Pinpoint the cell where the given text exists, returning its [X, Y] midpoint coordinate. 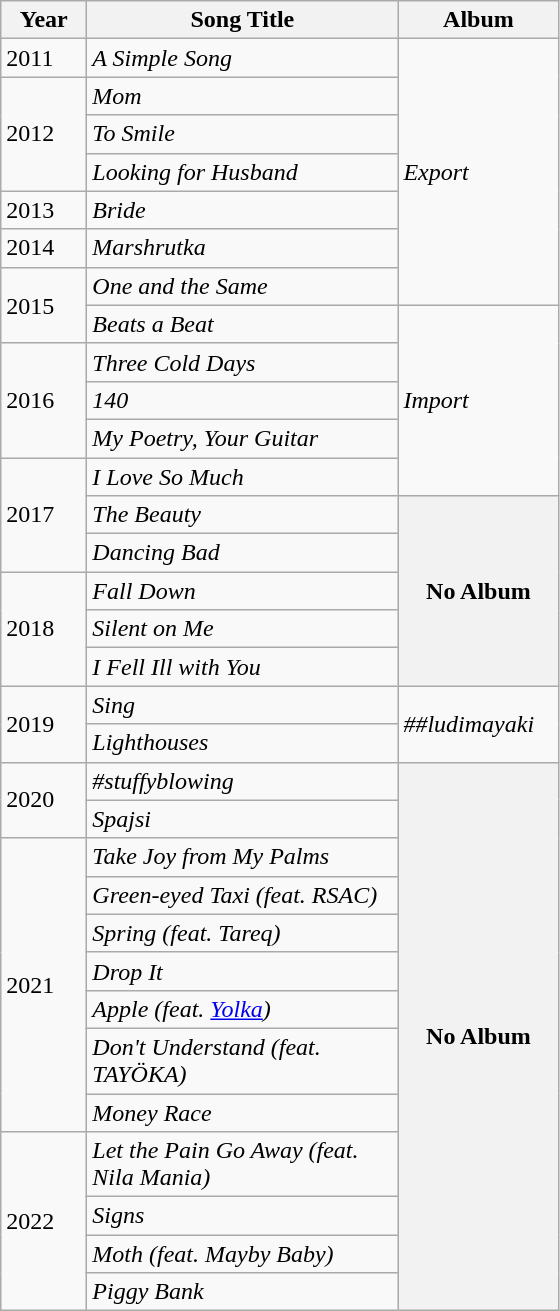
Spring (feat. Tareq) [242, 933]
Signs [242, 1216]
140 [242, 400]
Let the Pain Go Away (feat. Nila Mania) [242, 1164]
Dancing Bad [242, 553]
#stuffyblowing [242, 781]
2013 [44, 210]
Money Race [242, 1113]
2017 [44, 515]
Fall Down [242, 591]
A Simple Song [242, 58]
Apple (feat. Yolka) [242, 1009]
Three Cold Days [242, 362]
One and the Same [242, 286]
Year [44, 20]
Moth (feat. Mayby Baby) [242, 1254]
2018 [44, 629]
Song Title [242, 20]
2020 [44, 800]
Drop It [242, 971]
To Smile [242, 134]
2019 [44, 724]
Album [478, 20]
Lighthouses [242, 743]
I Fell Ill with You [242, 667]
Mom [242, 96]
2011 [44, 58]
Take Joy from My Palms [242, 857]
Beats a Beat [242, 324]
2021 [44, 984]
Marshrutka [242, 248]
2022 [44, 1222]
2014 [44, 248]
Don't Understand (feat. TAYÖKA) [242, 1060]
I Love So Much [242, 477]
2015 [44, 305]
Piggy Bank [242, 1292]
Import [478, 400]
Silent on Me [242, 629]
Spajsi [242, 819]
My Poetry, Your Guitar [242, 438]
Bride [242, 210]
Export [478, 172]
Green-eyed Taxi (feat. RSAC) [242, 895]
Looking for Husband [242, 172]
2012 [44, 134]
2016 [44, 400]
The Beauty [242, 515]
Sing [242, 705]
##ludimayaki [478, 724]
